For the text-containing cell, return its midpoint in (X, Y) coordinate format. 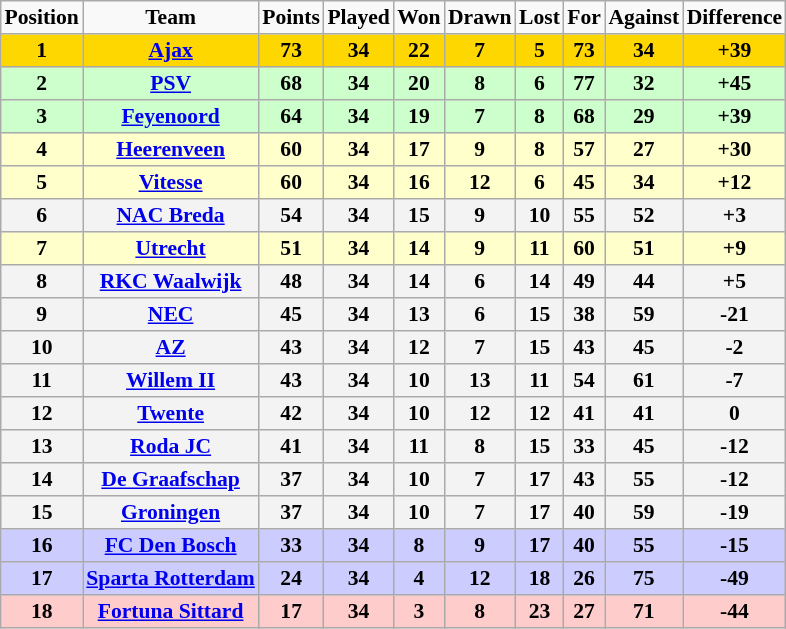
29 (644, 116)
Vitesse (171, 182)
71 (644, 612)
NAC Breda (171, 216)
48 (292, 282)
Roda JC (171, 446)
57 (584, 150)
-2 (734, 348)
Willem II (171, 380)
20 (420, 84)
64 (292, 116)
NEC (171, 314)
-44 (734, 612)
23 (539, 612)
Position (42, 18)
Feyenoord (171, 116)
32 (644, 84)
22 (420, 50)
-49 (734, 578)
26 (584, 578)
+5 (734, 282)
Lost (539, 18)
+45 (734, 84)
AZ (171, 348)
PSV (171, 84)
Against (644, 18)
+30 (734, 150)
-19 (734, 512)
1 (42, 50)
+3 (734, 216)
+12 (734, 182)
61 (644, 380)
RKC Waalwijk (171, 282)
52 (644, 216)
Twente (171, 414)
De Graafschap (171, 480)
19 (420, 116)
42 (292, 414)
24 (292, 578)
-21 (734, 314)
Sparta Rotterdam (171, 578)
Groningen (171, 512)
Team (171, 18)
75 (644, 578)
Utrecht (171, 248)
Fortuna Sittard (171, 612)
+9 (734, 248)
49 (584, 282)
Drawn (480, 18)
-15 (734, 546)
For (584, 18)
FC Den Bosch (171, 546)
2 (42, 84)
Heerenveen (171, 150)
Ajax (171, 50)
Won (420, 18)
Played (359, 18)
-7 (734, 380)
44 (644, 282)
Points (292, 18)
38 (584, 314)
0 (734, 414)
77 (584, 84)
Difference (734, 18)
